Search for the cell housing the specified text and yield its [x, y] center coordinate. 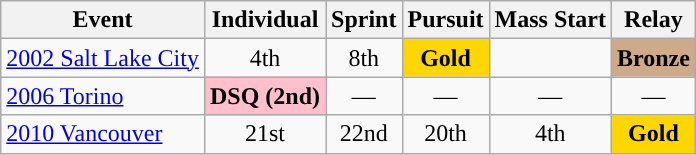
20th [446, 134]
Bronze [653, 58]
22nd [364, 134]
8th [364, 58]
Mass Start [550, 20]
Relay [653, 20]
DSQ (2nd) [264, 96]
Pursuit [446, 20]
2010 Vancouver [103, 134]
2002 Salt Lake City [103, 58]
21st [264, 134]
Individual [264, 20]
2006 Torino [103, 96]
Sprint [364, 20]
Event [103, 20]
